Output the [X, Y] coordinate of the center of the cell containing the given text.  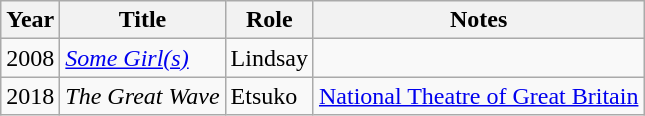
Etsuko [269, 96]
Year [30, 20]
Some Girl(s) [142, 58]
The Great Wave [142, 96]
Notes [478, 20]
2008 [30, 58]
Title [142, 20]
Role [269, 20]
National Theatre of Great Britain [478, 96]
2018 [30, 96]
Lindsay [269, 58]
